Extract the [X, Y] coordinate from the center of the cell holding the provided text.  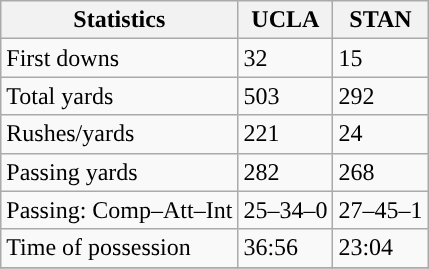
503 [286, 96]
282 [286, 172]
Passing yards [120, 172]
UCLA [286, 20]
Statistics [120, 20]
Total yards [120, 96]
36:56 [286, 248]
First downs [120, 58]
292 [380, 96]
27–45–1 [380, 210]
268 [380, 172]
Passing: Comp–Att–Int [120, 210]
Time of possession [120, 248]
25–34–0 [286, 210]
STAN [380, 20]
15 [380, 58]
24 [380, 134]
Rushes/yards [120, 134]
221 [286, 134]
32 [286, 58]
23:04 [380, 248]
